Determine the (X, Y) coordinate at the center of the cell enclosing the given text.  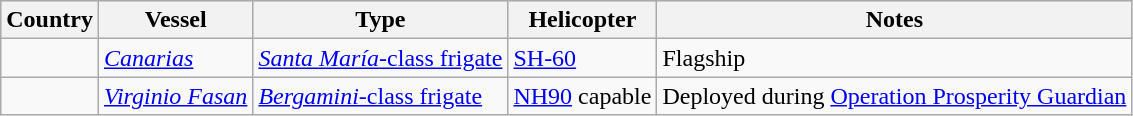
Country (50, 20)
Flagship (894, 58)
Notes (894, 20)
Santa María-class frigate (380, 58)
Canarias (175, 58)
Helicopter (582, 20)
NH90 capable (582, 96)
SH-60 (582, 58)
Type (380, 20)
Deployed during Operation Prosperity Guardian (894, 96)
Virginio Fasan (175, 96)
Bergamini-class frigate (380, 96)
Vessel (175, 20)
